Output the [X, Y] coordinate of the center of the cell containing the given text.  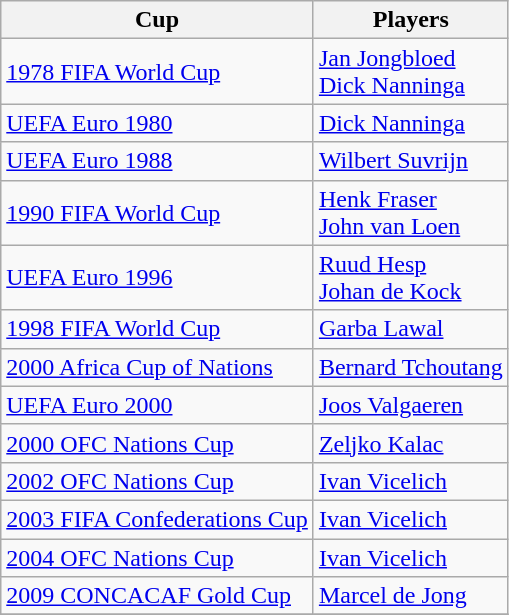
Wilbert Suvrijn [410, 161]
2000 Africa Cup of Nations [158, 367]
1978 FIFA World Cup [158, 72]
Ruud Hesp Johan de Kock [410, 278]
UEFA Euro 2000 [158, 405]
Marcel de Jong [410, 596]
Dick Nanninga [410, 123]
Players [410, 20]
Garba Lawal [410, 329]
2009 CONCACAF Gold Cup [158, 596]
Joos Valgaeren [410, 405]
Bernard Tchoutang [410, 367]
Jan Jongbloed Dick Nanninga [410, 72]
2002 OFC Nations Cup [158, 481]
1990 FIFA World Cup [158, 212]
Henk Fraser John van Loen [410, 212]
UEFA Euro 1980 [158, 123]
UEFA Euro 1988 [158, 161]
UEFA Euro 1996 [158, 278]
Zeljko Kalac [410, 443]
2003 FIFA Confederations Cup [158, 519]
Cup [158, 20]
1998 FIFA World Cup [158, 329]
2004 OFC Nations Cup [158, 557]
2000 OFC Nations Cup [158, 443]
